From the cell containing the given text, extract its center point as [X, Y] coordinate. 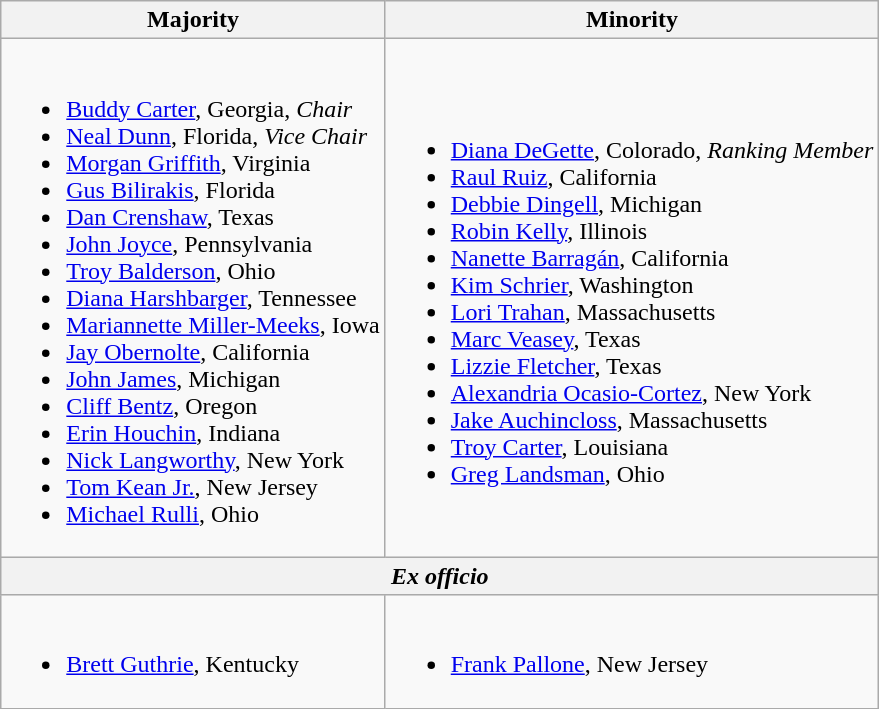
Majority [193, 20]
Minority [632, 20]
Ex officio [440, 576]
Frank Pallone, New Jersey [632, 652]
Brett Guthrie, Kentucky [193, 652]
